From the cell containing the given text, extract its center point as (X, Y) coordinate. 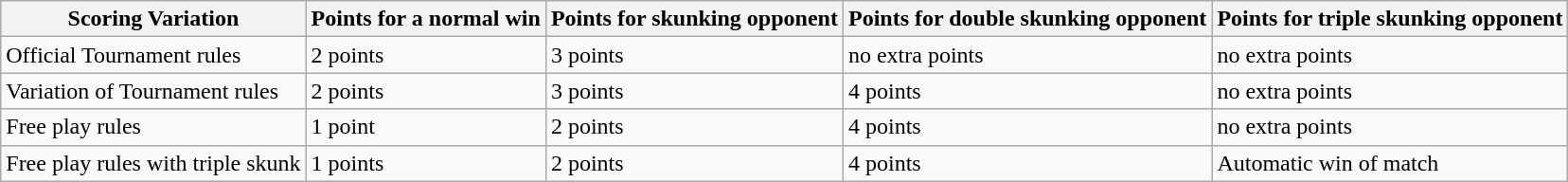
Points for triple skunking opponent (1390, 19)
1 point (426, 127)
Official Tournament rules (153, 55)
Free play rules with triple skunk (153, 163)
Points for double skunking opponent (1026, 19)
Scoring Variation (153, 19)
Free play rules (153, 127)
Points for a normal win (426, 19)
Points for skunking opponent (694, 19)
Variation of Tournament rules (153, 91)
Automatic win of match (1390, 163)
1 points (426, 163)
